Search for the cell housing the specified text and yield its (X, Y) center coordinate. 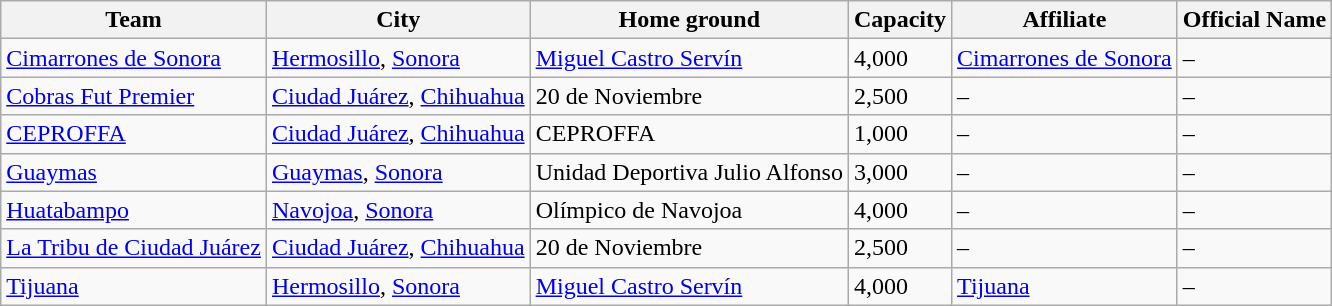
Guaymas (134, 172)
La Tribu de Ciudad Juárez (134, 248)
Navojoa, Sonora (398, 210)
3,000 (900, 172)
Official Name (1254, 20)
1,000 (900, 134)
Capacity (900, 20)
Cobras Fut Premier (134, 96)
Guaymas, Sonora (398, 172)
Team (134, 20)
City (398, 20)
Unidad Deportiva Julio Alfonso (689, 172)
Affiliate (1065, 20)
Olímpico de Navojoa (689, 210)
Huatabampo (134, 210)
Home ground (689, 20)
